Provide the (x, y) coordinate of the cell's center where the given text is located.  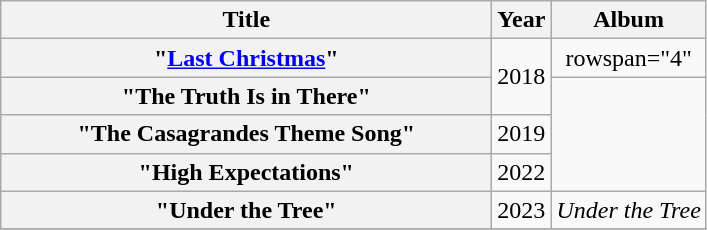
Title (246, 20)
Year (522, 20)
rowspan="4" (628, 58)
"Under the Tree" (246, 210)
2022 (522, 172)
2023 (522, 210)
"High Expectations" (246, 172)
2019 (522, 134)
"The Casagrandes Theme Song" (246, 134)
"The Truth Is in There" (246, 96)
Album (628, 20)
"Last Christmas" (246, 58)
Under the Tree (628, 210)
2018 (522, 77)
